Identify which cell holds the provided text, then report its (X, Y) central coordinate. 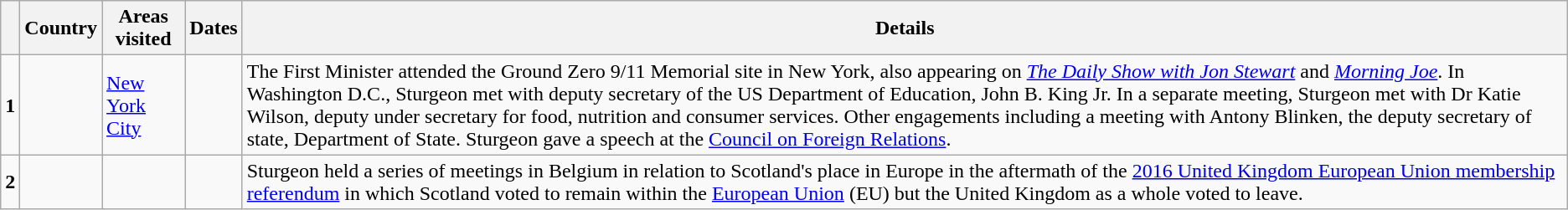
Areas visited (144, 28)
2 (10, 182)
Dates (214, 28)
Country (61, 28)
1 (10, 105)
New York City (144, 105)
Details (905, 28)
